Return (X, Y) of the center of cell containing provided text 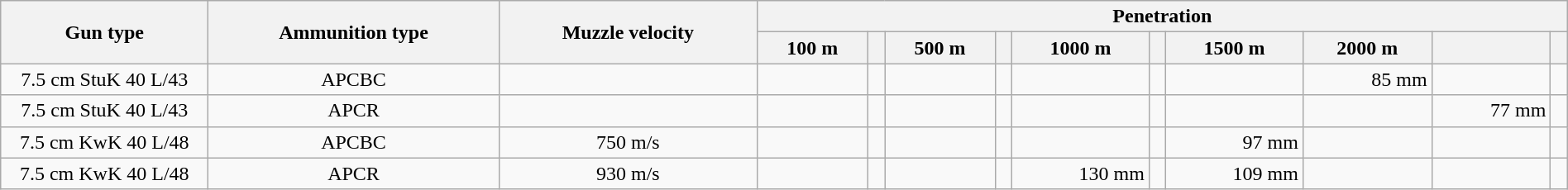
77 mm (1491, 111)
Muzzle velocity (628, 32)
100 m (812, 48)
85 mm (1367, 79)
2000 m (1367, 48)
109 mm (1235, 173)
97 mm (1235, 142)
1500 m (1235, 48)
Ammunition type (354, 32)
500 m (940, 48)
Penetration (1162, 17)
130 mm (1081, 173)
1000 m (1081, 48)
750 m/s (628, 142)
Gun type (104, 32)
930 m/s (628, 173)
